Pinpoint the cell where the given text exists, returning its [x, y] midpoint coordinate. 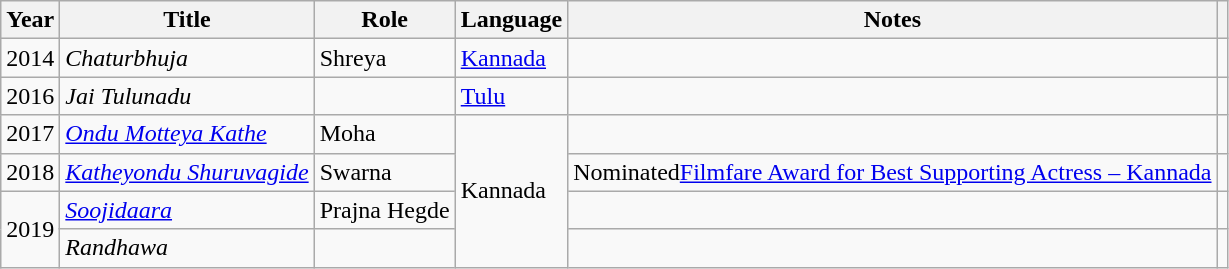
Katheyondu Shuruvagide [187, 172]
Randhawa [187, 248]
Swarna [384, 172]
Tulu [511, 96]
Role [384, 20]
Language [511, 20]
2017 [30, 134]
Moha [384, 134]
Notes [892, 20]
2014 [30, 58]
2019 [30, 229]
Shreya [384, 58]
Chaturbhuja [187, 58]
Soojidaara [187, 210]
Prajna Hegde [384, 210]
2016 [30, 96]
NominatedFilmfare Award for Best Supporting Actress – Kannada [892, 172]
Year [30, 20]
Ondu Motteya Kathe [187, 134]
2018 [30, 172]
Title [187, 20]
Jai Tulunadu [187, 96]
